Find where the given text appears and provide that cell's center as [X, Y] coordinate. 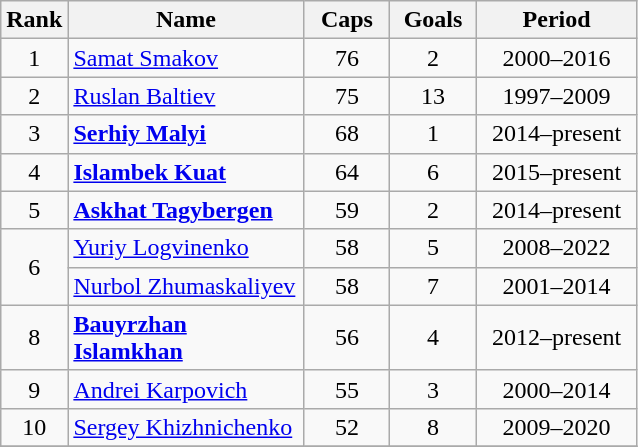
2009–2020 [556, 427]
55 [347, 389]
Samat Smakov [186, 58]
Askhat Tagybergen [186, 210]
Nurbol Zhumaskaliyev [186, 286]
7 [433, 286]
2015–present [556, 172]
Period [556, 20]
64 [347, 172]
68 [347, 134]
Name [186, 20]
52 [347, 427]
Yuriy Logvinenko [186, 248]
2008–2022 [556, 248]
10 [34, 427]
Islambek Kuat [186, 172]
9 [34, 389]
Rank [34, 20]
13 [433, 96]
2000–2016 [556, 58]
Serhiy Malyi [186, 134]
56 [347, 338]
2001–2014 [556, 286]
2012–present [556, 338]
Andrei Karpovich [186, 389]
Sergey Khizhnichenko [186, 427]
2000–2014 [556, 389]
59 [347, 210]
Caps [347, 20]
Goals [433, 20]
76 [347, 58]
Bauyrzhan Islamkhan [186, 338]
75 [347, 96]
Ruslan Baltiev [186, 96]
1997–2009 [556, 96]
